Determine the [x, y] coordinate at the center of the cell enclosing the given text.  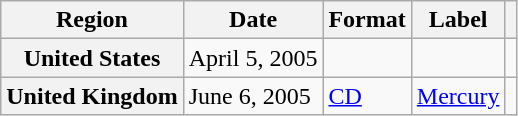
April 5, 2005 [253, 58]
Date [253, 20]
CD [367, 96]
United States [92, 58]
Label [458, 20]
Mercury [458, 96]
United Kingdom [92, 96]
Region [92, 20]
June 6, 2005 [253, 96]
Format [367, 20]
